Scan for the cell matching the given text and deliver its (X, Y) coordinate at center. 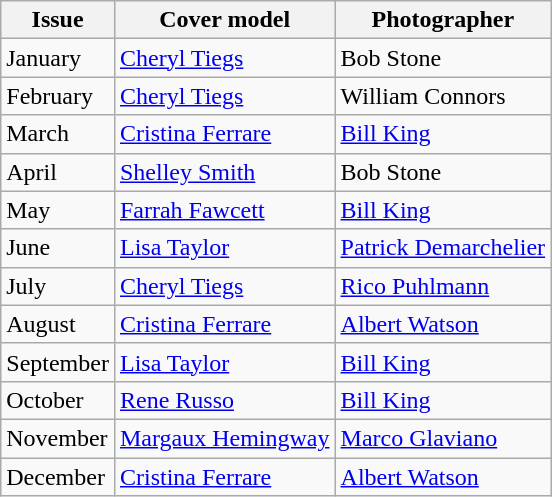
December (58, 477)
Issue (58, 20)
Cover model (224, 20)
November (58, 438)
May (58, 210)
Rico Puhlmann (443, 286)
October (58, 400)
Margaux Hemingway (224, 438)
February (58, 96)
Shelley Smith (224, 172)
April (58, 172)
William Connors (443, 96)
January (58, 58)
March (58, 134)
July (58, 286)
Patrick Demarchelier (443, 248)
Marco Glaviano (443, 438)
September (58, 362)
Rene Russo (224, 400)
August (58, 324)
Farrah Fawcett (224, 210)
June (58, 248)
Photographer (443, 20)
